Capture the cell that displays the provided text and extract its (X, Y) central coordinate. 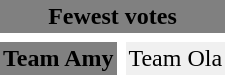
Team Ola (175, 58)
Team Amy (58, 58)
Fewest votes (112, 16)
